Output the [x, y] coordinate of the center of the cell containing the given text.  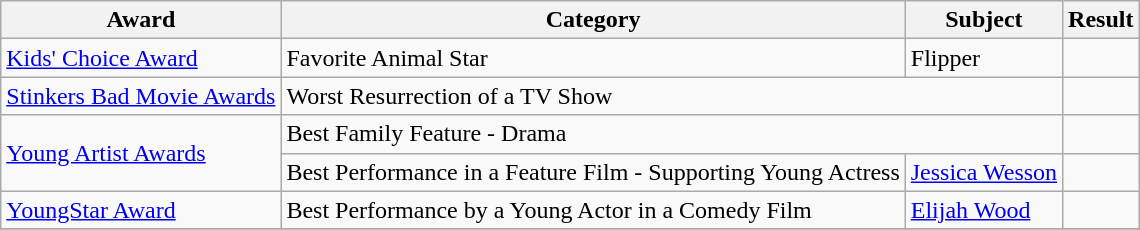
Kids' Choice Award [141, 58]
Elijah Wood [984, 210]
Best Performance in a Feature Film - Supporting Young Actress [593, 172]
Young Artist Awards [141, 153]
YoungStar Award [141, 210]
Worst Resurrection of a TV Show [672, 96]
Favorite Animal Star [593, 58]
Result [1101, 20]
Best Family Feature - Drama [672, 134]
Jessica Wesson [984, 172]
Best Performance by a Young Actor in a Comedy Film [593, 210]
Stinkers Bad Movie Awards [141, 96]
Award [141, 20]
Category [593, 20]
Flipper [984, 58]
Subject [984, 20]
